Detect which cell encompasses the target text, then output its [X, Y] center coordinate. 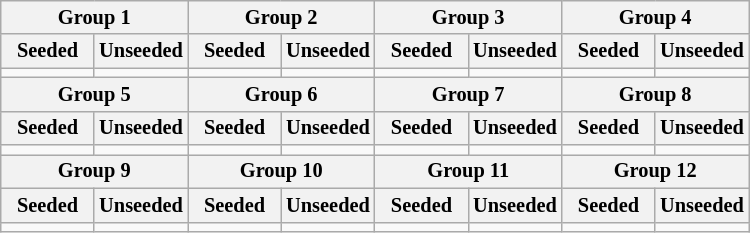
Group 2 [282, 17]
Group 12 [656, 171]
Group 4 [656, 17]
Group 7 [468, 94]
Group 3 [468, 17]
Group 9 [94, 171]
Group 10 [282, 171]
Group 11 [468, 171]
Group 6 [282, 94]
Group 1 [94, 17]
Group 5 [94, 94]
Group 8 [656, 94]
